Pinpoint the cell where the given text exists, returning its [x, y] midpoint coordinate. 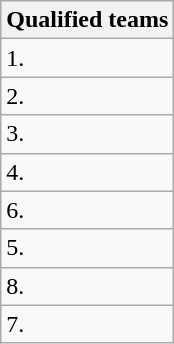
2. [88, 96]
3. [88, 134]
5. [88, 248]
1. [88, 58]
8. [88, 286]
6. [88, 210]
7. [88, 324]
4. [88, 172]
Qualified teams [88, 20]
